Pinpoint the cell where the given text exists, returning its (x, y) midpoint coordinate. 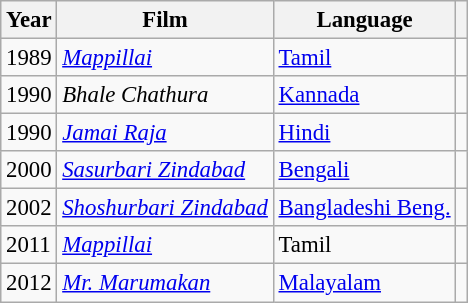
2002 (29, 208)
Year (29, 20)
Malayalam (364, 283)
Hindi (364, 133)
Jamai Raja (165, 133)
Film (165, 20)
Bangladeshi Beng. (364, 208)
Bengali (364, 170)
Shoshurbari Zindabad (165, 208)
Language (364, 20)
2012 (29, 283)
Mr. Marumakan (165, 283)
1989 (29, 58)
Kannada (364, 95)
2011 (29, 245)
2000 (29, 170)
Bhale Chathura (165, 95)
Sasurbari Zindabad (165, 170)
